Identify which cell holds the provided text, then report its (x, y) central coordinate. 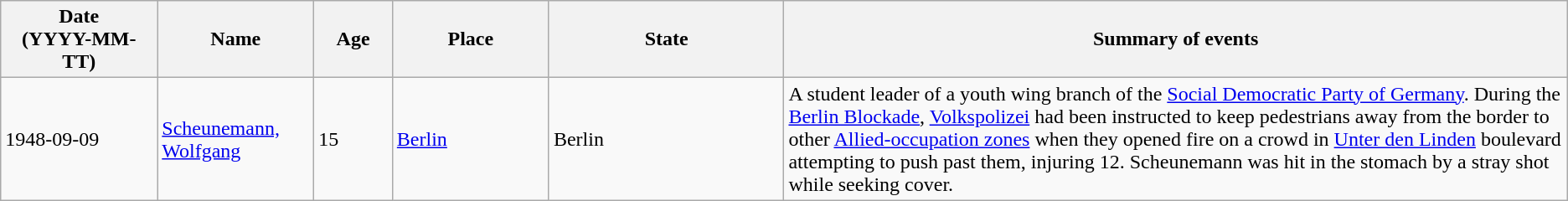
Age (353, 39)
Scheunemann, Wolfgang (236, 139)
15 (353, 139)
Place (471, 39)
Date(YYYY-MM-TT) (79, 39)
Name (236, 39)
State (667, 39)
1948-09-09 (79, 139)
Summary of events (1176, 39)
